Output the [x, y] coordinate of the center of the cell containing the given text.  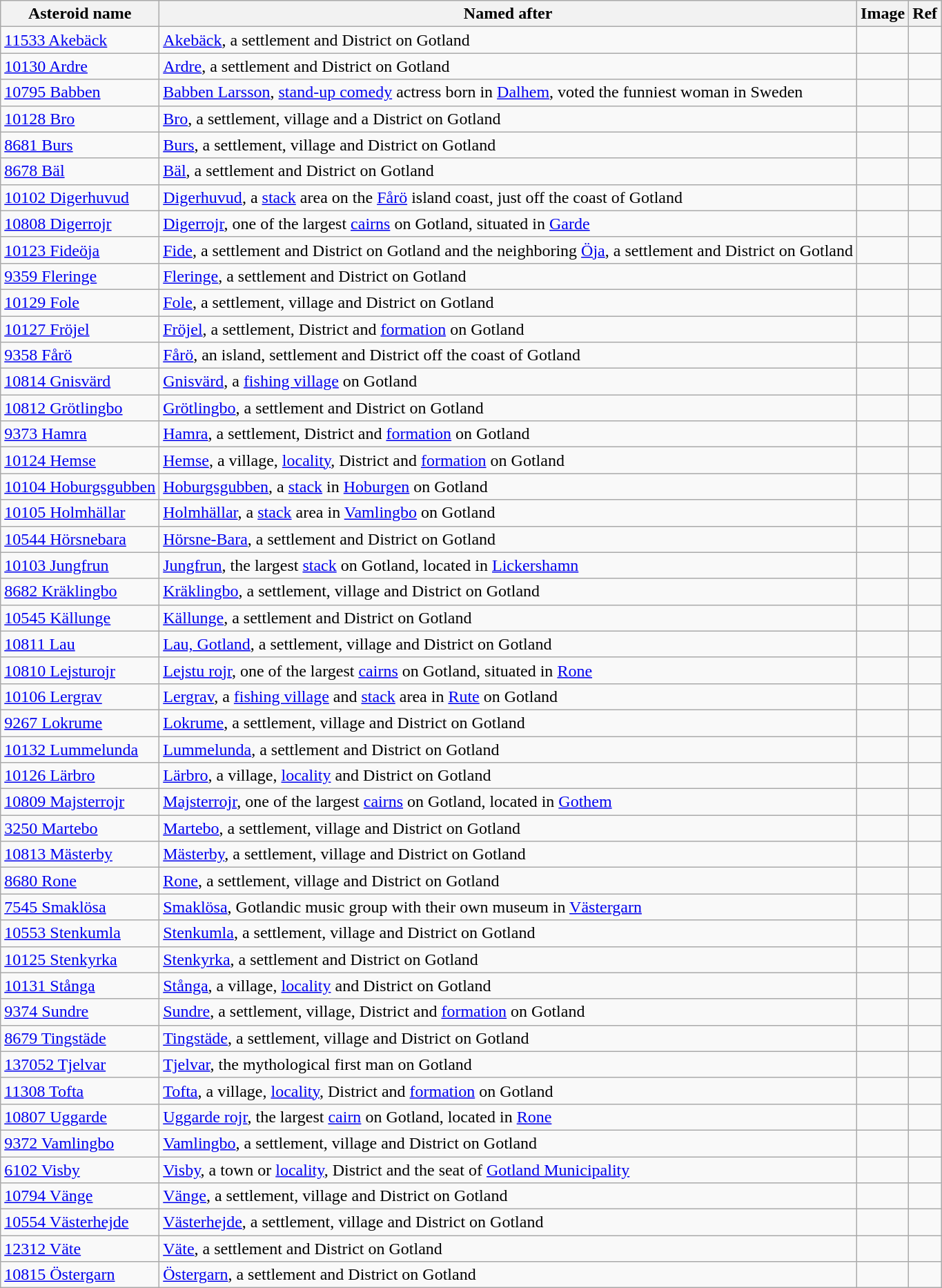
Visby, a town or locality, District and the seat of Gotland Municipality [508, 1170]
11308 Tofta [80, 1091]
10102 Digerhuvud [80, 197]
9267 Lokrume [80, 723]
Martebo, a settlement, village and District on Gotland [508, 828]
Lergrav, a fishing village and stack area in Rute on Gotland [508, 696]
9373 Hamra [80, 434]
10123 Fideöja [80, 250]
10104 Hoburgsgubben [80, 487]
Fårö, an island, settlement and District off the coast of Gotland [508, 355]
6102 Visby [80, 1170]
Källunge, a settlement and District on Gotland [508, 618]
10554 Västerhejde [80, 1222]
10814 Gnisvärd [80, 382]
Bäl, a settlement and District on Gotland [508, 171]
8678 Bäl [80, 171]
Hemse, a village, locality, District and formation on Gotland [508, 460]
10125 Stenkyrka [80, 959]
10132 Lummelunda [80, 749]
Tjelvar, the mythological first man on Gotland [508, 1064]
Sundre, a settlement, village, District and formation on Gotland [508, 1012]
Fide, a settlement and District on Gotland and the neighboring Öja, a settlement and District on Gotland [508, 250]
Named after [508, 14]
10795 Babben [80, 92]
10812 Grötlingbo [80, 408]
Mästerby, a settlement, village and District on Gotland [508, 855]
Ardre, a settlement and District on Gotland [508, 66]
Burs, a settlement, village and District on Gotland [508, 145]
Västerhejde, a settlement, village and District on Gotland [508, 1222]
10544 Hörsnebara [80, 539]
Digerrojr, one of the largest cairns on Gotland, situated in Garde [508, 224]
11533 Akebäck [80, 40]
Holmhällar, a stack area in Vamlingbo on Gotland [508, 513]
Östergarn, a settlement and District on Gotland [508, 1275]
Digerhuvud, a stack area on the Fårö island coast, just off the coast of Gotland [508, 197]
10106 Lergrav [80, 696]
Babben Larsson, stand-up comedy actress born in Dalhem, voted the funniest woman in Sweden [508, 92]
9372 Vamlingbo [80, 1143]
Bro, a settlement, village and a District on Gotland [508, 119]
Rone, a settlement, village and District on Gotland [508, 881]
Gnisvärd, a fishing village on Gotland [508, 382]
10810 Lejsturojr [80, 670]
10815 Östergarn [80, 1275]
10128 Bro [80, 119]
10811 Lau [80, 644]
9359 Fleringe [80, 276]
8681 Burs [80, 145]
3250 Martebo [80, 828]
Lau, Gotland, a settlement, village and District on Gotland [508, 644]
Kräklingbo, a settlement, village and District on Gotland [508, 592]
Hoburgsgubben, a stack in Hoburgen on Gotland [508, 487]
Uggarde rojr, the largest cairn on Gotland, located in Rone [508, 1117]
10553 Stenkumla [80, 933]
Fröjel, a settlement, District and formation on Gotland [508, 329]
Stånga, a village, locality and District on Gotland [508, 986]
9358 Fårö [80, 355]
Fole, a settlement, village and District on Gotland [508, 302]
10809 Majsterrojr [80, 802]
10129 Fole [80, 302]
Stenkumla, a settlement, village and District on Gotland [508, 933]
10794 Vänge [80, 1196]
Jungfrun, the largest stack on Gotland, located in Lickershamn [508, 565]
Stenkyrka, a settlement and District on Gotland [508, 959]
Hörsne-Bara, a settlement and District on Gotland [508, 539]
10126 Lärbro [80, 776]
Grötlingbo, a settlement and District on Gotland [508, 408]
10131 Stånga [80, 986]
10130 Ardre [80, 66]
10813 Mästerby [80, 855]
10103 Jungfrun [80, 565]
8679 Tingstäde [80, 1038]
7545 Smaklösa [80, 907]
Lummelunda, a settlement and District on Gotland [508, 749]
Lokrume, a settlement, village and District on Gotland [508, 723]
10105 Holmhällar [80, 513]
Vänge, a settlement, village and District on Gotland [508, 1196]
Lejstu rojr, one of the largest cairns on Gotland, situated in Rone [508, 670]
12312 Väte [80, 1249]
10545 Källunge [80, 618]
Image [883, 14]
10127 Fröjel [80, 329]
10808 Digerrojr [80, 224]
137052 Tjelvar [80, 1064]
8680 Rone [80, 881]
Tofta, a village, locality, District and formation on Gotland [508, 1091]
Väte, a settlement and District on Gotland [508, 1249]
10124 Hemse [80, 460]
Vamlingbo, a settlement, village and District on Gotland [508, 1143]
Tingstäde, a settlement, village and District on Gotland [508, 1038]
Lärbro, a village, locality and District on Gotland [508, 776]
8682 Kräklingbo [80, 592]
10807 Uggarde [80, 1117]
Hamra, a settlement, District and formation on Gotland [508, 434]
Fleringe, a settlement and District on Gotland [508, 276]
Akebäck, a settlement and District on Gotland [508, 40]
Smaklösa, Gotlandic music group with their own museum in Västergarn [508, 907]
Ref [925, 14]
Asteroid name [80, 14]
9374 Sundre [80, 1012]
Majsterrojr, one of the largest cairns on Gotland, located in Gothem [508, 802]
